Provide the [x, y] coordinate of the cell's center where the given text is located.  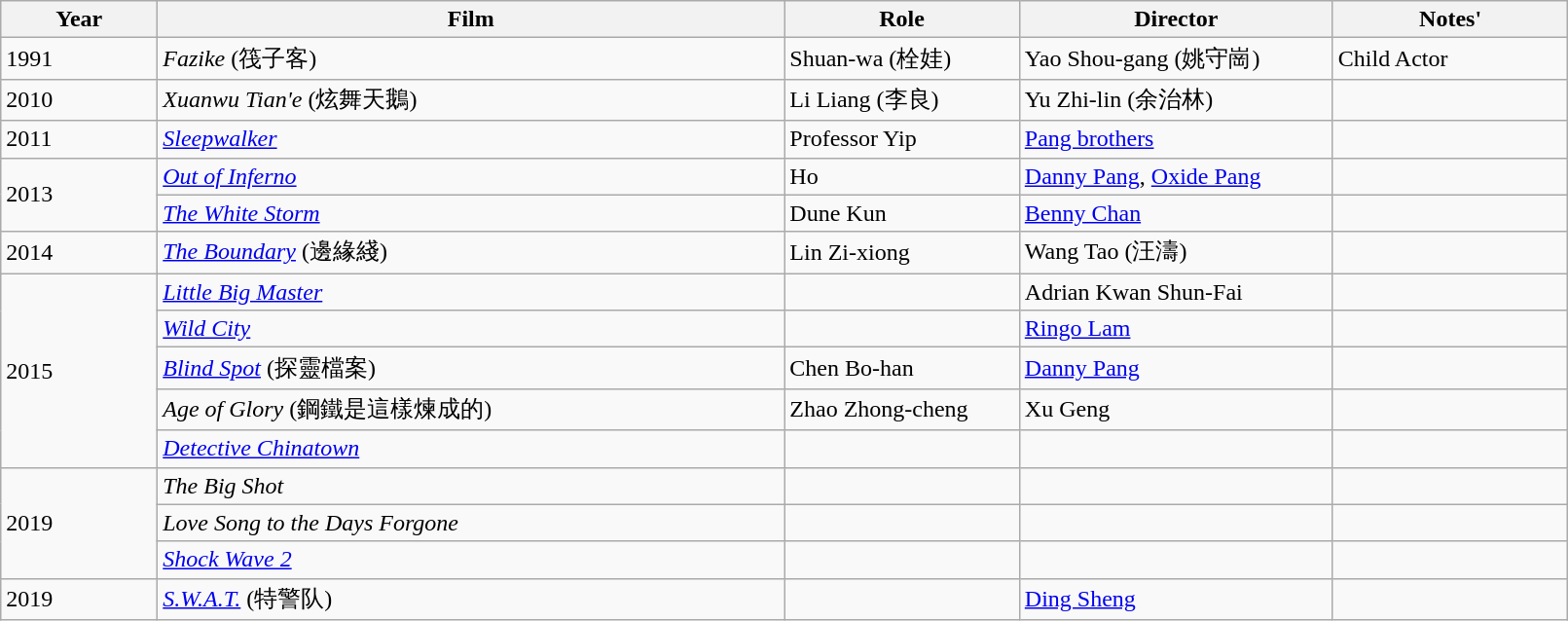
Pang brothers [1176, 139]
Sleepwalker [471, 139]
Ho [902, 176]
Out of Inferno [471, 176]
Xu Geng [1176, 409]
Wang Tao (汪濤) [1176, 253]
Xuanwu Tian'e (炫舞天鵝) [471, 99]
Yao Shou-gang (姚守崗) [1176, 58]
Little Big Master [471, 292]
Year [80, 19]
Professor Yip [902, 139]
Chen Bo-han [902, 368]
Film [471, 19]
Danny Pang, Oxide Pang [1176, 176]
Wild City [471, 329]
Yu Zhi-lin (余治林) [1176, 99]
2011 [80, 139]
Zhao Zhong-cheng [902, 409]
Shock Wave 2 [471, 560]
Li Liang (李良) [902, 99]
Dune Kun [902, 213]
Adrian Kwan Shun-Fai [1176, 292]
Blind Spot (探靈檔案) [471, 368]
Fazike (筏子客) [471, 58]
Love Song to the Days Forgone [471, 523]
Ringo Lam [1176, 329]
The Big Shot [471, 486]
2014 [80, 253]
Age of Glory (鋼鐵是這樣煉成的) [471, 409]
Lin Zi-xiong [902, 253]
Director [1176, 19]
Ding Sheng [1176, 600]
Child Actor [1450, 58]
Benny Chan [1176, 213]
Danny Pang [1176, 368]
1991 [80, 58]
Detective Chinatown [471, 449]
S.W.A.T. (特警队) [471, 600]
Role [902, 19]
Shuan-wa (栓娃) [902, 58]
Notes' [1450, 19]
2010 [80, 99]
The White Storm [471, 213]
2015 [80, 370]
The Boundary (邊緣綫) [471, 253]
2013 [80, 195]
